Locate the cell with the specified text and output its (x, y) center coordinate. 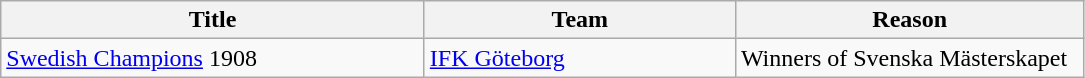
Title (213, 20)
Winners of Svenska Mästerskapet (910, 58)
Swedish Champions 1908 (213, 58)
Reason (910, 20)
Team (580, 20)
IFK Göteborg (580, 58)
